From the cell containing the given text, extract its center point as [X, Y] coordinate. 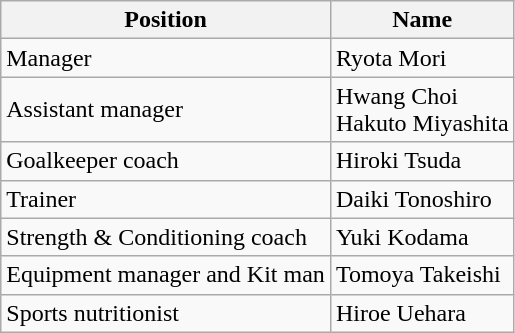
Trainer [166, 199]
Strength & Conditioning coach [166, 237]
Yuki Kodama [422, 237]
Sports nutritionist [166, 313]
Equipment manager and Kit man [166, 275]
Manager [166, 58]
Hiroki Tsuda [422, 161]
Hwang Choi Hakuto Miyashita [422, 110]
Tomoya Takeishi [422, 275]
Assistant manager [166, 110]
Goalkeeper coach [166, 161]
Hiroe Uehara [422, 313]
Ryota Mori [422, 58]
Position [166, 20]
Name [422, 20]
Daiki Tonoshiro [422, 199]
